From the cell containing the given text, extract its center point as [x, y] coordinate. 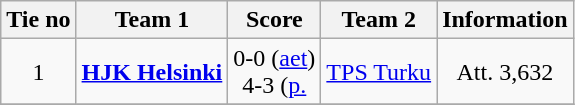
TPS Turku [379, 72]
1 [38, 72]
Att. 3,632 [505, 72]
Team 1 [152, 20]
Information [505, 20]
HJK Helsinki [152, 72]
Tie no [38, 20]
0-0 (aet) 4-3 (p. [274, 72]
Team 2 [379, 20]
Score [274, 20]
